Locate the cell with the specified text and output its [X, Y] center coordinate. 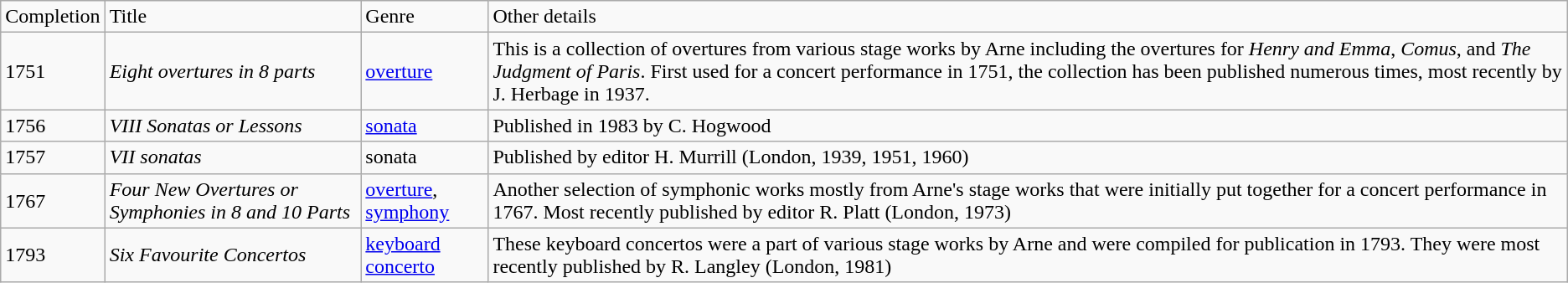
Eight overtures in 8 parts [233, 71]
Title [233, 17]
1793 [53, 255]
Other details [1028, 17]
1756 [53, 126]
VIII Sonatas or Lessons [233, 126]
Four New Overtures or Symphonies in 8 and 10 Parts [233, 201]
Six Favourite Concertos [233, 255]
Published in 1983 by C. Hogwood [1028, 126]
overture [425, 71]
Completion [53, 17]
overture, symphony [425, 201]
1751 [53, 71]
Published by editor H. Murrill (London, 1939, 1951, 1960) [1028, 157]
1767 [53, 201]
1757 [53, 157]
keyboard concerto [425, 255]
VII sonatas [233, 157]
Genre [425, 17]
